For the text-containing cell, return its midpoint in (X, Y) coordinate format. 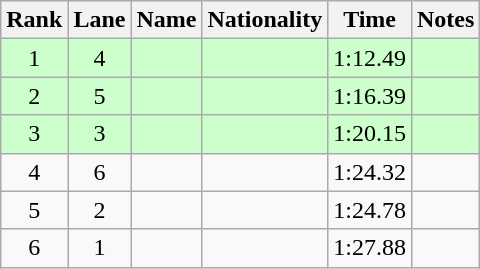
Notes (445, 20)
1:16.39 (370, 96)
1:20.15 (370, 134)
Name (166, 20)
1:27.88 (370, 248)
Nationality (265, 20)
Lane (100, 20)
1:24.78 (370, 210)
Rank (34, 20)
Time (370, 20)
1:24.32 (370, 172)
1:12.49 (370, 58)
